Locate the cell with the specified text and output its (x, y) center coordinate. 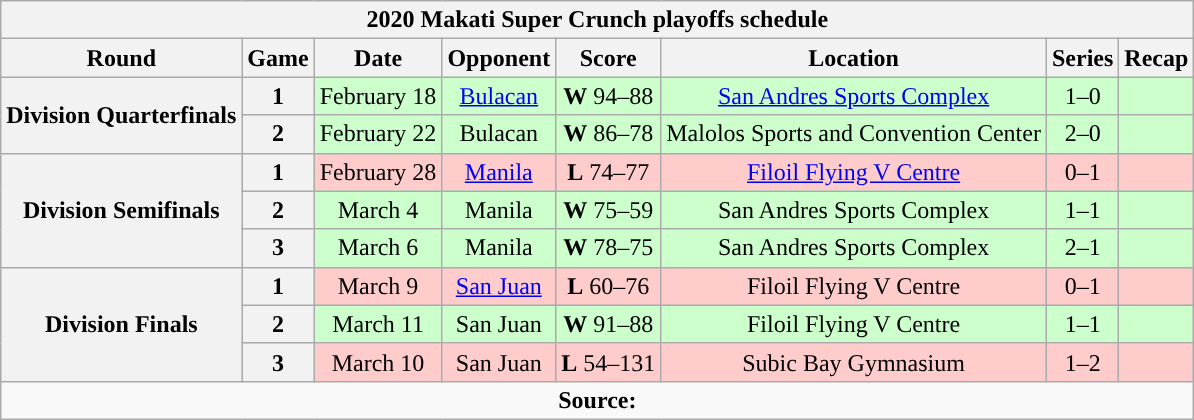
March 9 (378, 286)
W 94–88 (608, 96)
1–2 (1082, 362)
Division Semifinals (122, 210)
2–1 (1082, 248)
March 6 (378, 248)
L 54–131 (608, 362)
Malolos Sports and Convention Center (854, 134)
March 10 (378, 362)
2020 Makati Super Crunch playoffs schedule (598, 20)
Date (378, 58)
Game (278, 58)
February 28 (378, 172)
W 91–88 (608, 324)
W 86–78 (608, 134)
W 75–59 (608, 210)
Round (122, 58)
February 18 (378, 96)
Recap (1156, 58)
Series (1082, 58)
February 22 (378, 134)
L 74–77 (608, 172)
Source: (598, 400)
Opponent (499, 58)
Location (854, 58)
March 11 (378, 324)
Division Finals (122, 324)
March 4 (378, 210)
Score (608, 58)
L 60–76 (608, 286)
2–0 (1082, 134)
Division Quarterfinals (122, 115)
1–0 (1082, 96)
W 78–75 (608, 248)
Subic Bay Gymnasium (854, 362)
